Return the (X, Y) coordinate for the center point of the cell that contains the specified text.  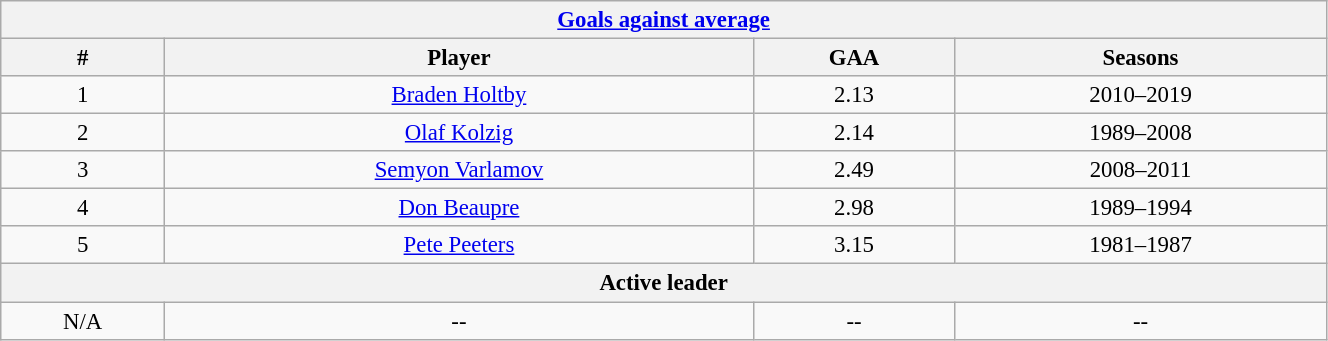
2 (83, 133)
Don Beaupre (460, 208)
5 (83, 245)
2010–2019 (1141, 95)
1981–1987 (1141, 245)
Active leader (664, 283)
2.13 (854, 95)
Pete Peeters (460, 245)
Player (460, 58)
4 (83, 208)
Semyon Varlamov (460, 170)
1989–2008 (1141, 133)
Seasons (1141, 58)
2008–2011 (1141, 170)
3.15 (854, 245)
# (83, 58)
2.49 (854, 170)
Braden Holtby (460, 95)
Goals against average (664, 20)
2.14 (854, 133)
1989–1994 (1141, 208)
2.98 (854, 208)
GAA (854, 58)
3 (83, 170)
Olaf Kolzig (460, 133)
N/A (83, 321)
1 (83, 95)
